Extract the (X, Y) coordinate from the center of the cell holding the provided text.  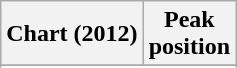
Chart (2012) (72, 34)
Peakposition (189, 34)
